Identify which cell holds the provided text, then report its [x, y] central coordinate. 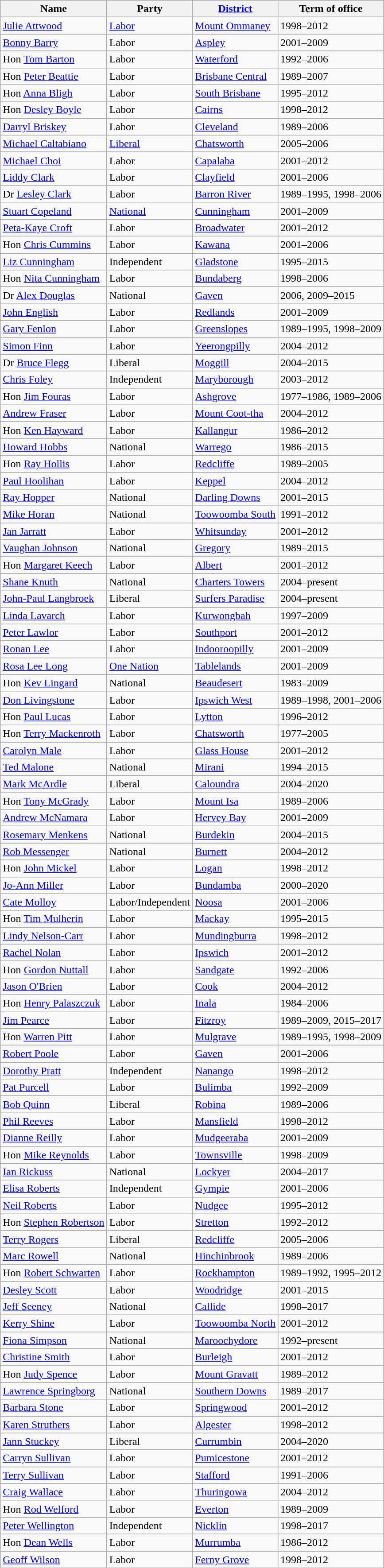
John English [54, 312]
Jo-Ann Miller [54, 885]
Michael Choi [54, 160]
Cunningham [236, 211]
Desley Scott [54, 1290]
Hon Warren Pitt [54, 1037]
Bonny Barry [54, 43]
Name [54, 9]
Jason O'Brien [54, 986]
1989–2005 [331, 464]
1983–2009 [331, 683]
Moggill [236, 363]
2003–2012 [331, 379]
Whitsunday [236, 531]
1991–2012 [331, 515]
Howard Hobbs [54, 447]
Lytton [236, 716]
Burleigh [236, 1357]
Terry Sullivan [54, 1475]
Shane Knuth [54, 582]
South Brisbane [236, 93]
Hon Judy Spence [54, 1374]
Mundingburra [236, 936]
Rosa Lee Long [54, 666]
Geoff Wilson [54, 1559]
Maroochydore [236, 1340]
Carolyn Male [54, 751]
1992–2009 [331, 1088]
Ferny Grove [236, 1559]
2004–2017 [331, 1172]
Logan [236, 868]
1994–2015 [331, 767]
Stretton [236, 1222]
Hon John Mickel [54, 868]
Peter Lawlor [54, 632]
Kallangur [236, 430]
Robina [236, 1104]
1989–1992, 1995–2012 [331, 1273]
Darling Downs [236, 498]
Bob Quinn [54, 1104]
Jan Jarratt [54, 531]
Neil Roberts [54, 1205]
Hon Jim Fouras [54, 396]
Mount Gravatt [236, 1374]
Jann Stuckey [54, 1441]
1996–2012 [331, 716]
Peter Wellington [54, 1525]
1989–2017 [331, 1391]
Burdekin [236, 835]
Cate Molloy [54, 902]
Darryl Briskey [54, 127]
Hon Ken Hayward [54, 430]
Greenslopes [236, 329]
1998–2006 [331, 279]
Noosa [236, 902]
Cook [236, 986]
Andrew Fraser [54, 413]
Ted Malone [54, 767]
Michael Caltabiano [54, 143]
Albert [236, 565]
Marc Rowell [54, 1256]
1998–2009 [331, 1155]
Dr Lesley Clark [54, 194]
Toowoomba North [236, 1324]
Hinchinbrook [236, 1256]
Vaughan Johnson [54, 548]
Stuart Copeland [54, 211]
1989–2007 [331, 76]
Hon Dean Wells [54, 1542]
Ipswich [236, 952]
Southern Downs [236, 1391]
Charters Towers [236, 582]
Hon Henry Palaszczuk [54, 1003]
Hon Gordon Nuttall [54, 969]
Hon Kev Lingard [54, 683]
1991–2006 [331, 1475]
Toowoomba South [236, 515]
Hon Nita Cunningham [54, 279]
Mansfield [236, 1121]
Jim Pearce [54, 1020]
Hon Chris Cummins [54, 245]
Don Livingstone [54, 700]
Callide [236, 1307]
Maryborough [236, 379]
Simon Finn [54, 346]
1984–2006 [331, 1003]
Mudgeeraba [236, 1138]
Murrumba [236, 1542]
1989–2009, 2015–2017 [331, 1020]
Yeerongpilly [236, 346]
Kawana [236, 245]
Barron River [236, 194]
Craig Wallace [54, 1492]
1989–2009 [331, 1509]
Liddy Clark [54, 177]
Waterford [236, 59]
Christine Smith [54, 1357]
Mount Ommaney [236, 26]
Ray Hopper [54, 498]
Mark McArdle [54, 784]
Woodridge [236, 1290]
Algester [236, 1425]
1989–2012 [331, 1374]
Gympie [236, 1189]
Gregory [236, 548]
District [236, 9]
Mackay [236, 919]
Pat Purcell [54, 1088]
Keppel [236, 480]
Surfers Paradise [236, 599]
Lindy Nelson-Carr [54, 936]
Bundaberg [236, 279]
Stafford [236, 1475]
Fiona Simpson [54, 1340]
Nicklin [236, 1525]
Carryn Sullivan [54, 1458]
Peta-Kaye Croft [54, 228]
Springwood [236, 1408]
One Nation [150, 666]
Fitzroy [236, 1020]
Brisbane Central [236, 76]
Hon Desley Boyle [54, 110]
Rob Messenger [54, 852]
Warrego [236, 447]
Ashgrove [236, 396]
1977–2005 [331, 733]
Dr Bruce Flegg [54, 363]
1992–present [331, 1340]
Clayfield [236, 177]
Labor/Independent [150, 902]
Mulgrave [236, 1037]
Dr Alex Douglas [54, 295]
Aspley [236, 43]
Hon Rod Welford [54, 1509]
Liz Cunningham [54, 262]
Mirani [236, 767]
Elisa Roberts [54, 1189]
1977–1986, 1989–2006 [331, 396]
Andrew McNamara [54, 818]
Dianne Reilly [54, 1138]
Hon Margaret Keech [54, 565]
Tablelands [236, 666]
Gary Fenlon [54, 329]
Ian Rickuss [54, 1172]
Thuringowa [236, 1492]
Hervey Bay [236, 818]
Capalaba [236, 160]
1992–2012 [331, 1222]
Mount Isa [236, 801]
Rachel Nolan [54, 952]
Kurwongbah [236, 616]
Rosemary Menkens [54, 835]
Hon Tony McGrady [54, 801]
Currumbin [236, 1441]
Mount Coot-tha [236, 413]
Phil Reeves [54, 1121]
Paul Hoolihan [54, 480]
Barbara Stone [54, 1408]
Chris Foley [54, 379]
Hon Stephen Robertson [54, 1222]
Hon Anna Bligh [54, 93]
Mike Horan [54, 515]
Karen Struthers [54, 1425]
Hon Peter Beattie [54, 76]
Bundamba [236, 885]
Nanango [236, 1071]
Burnett [236, 852]
Hon Terry Mackenroth [54, 733]
Sandgate [236, 969]
Terry Rogers [54, 1239]
Hon Mike Reynolds [54, 1155]
Hon Tom Barton [54, 59]
Caloundra [236, 784]
Ipswich West [236, 700]
Cleveland [236, 127]
Rockhampton [236, 1273]
2000–2020 [331, 885]
Gladstone [236, 262]
Broadwater [236, 228]
John-Paul Langbroek [54, 599]
Robert Poole [54, 1054]
Southport [236, 632]
Nudgee [236, 1205]
Kerry Shine [54, 1324]
1986–2015 [331, 447]
2006, 2009–2015 [331, 295]
Townsville [236, 1155]
1989–1998, 2001–2006 [331, 700]
Hon Robert Schwarten [54, 1273]
Julie Attwood [54, 26]
Ronan Lee [54, 649]
1997–2009 [331, 616]
Beaudesert [236, 683]
1989–1995, 1998–2006 [331, 194]
Lawrence Springborg [54, 1391]
Term of office [331, 9]
Bulimba [236, 1088]
Party [150, 9]
Glass House [236, 751]
Dorothy Pratt [54, 1071]
Hon Paul Lucas [54, 716]
Hon Ray Hollis [54, 464]
Hon Tim Mulherin [54, 919]
Cairns [236, 110]
Everton [236, 1509]
Redlands [236, 312]
Pumicestone [236, 1458]
Linda Lavarch [54, 616]
Jeff Seeney [54, 1307]
Indooroopilly [236, 649]
1989–2015 [331, 548]
Inala [236, 1003]
Lockyer [236, 1172]
